Return (x, y) of the center of cell containing provided text 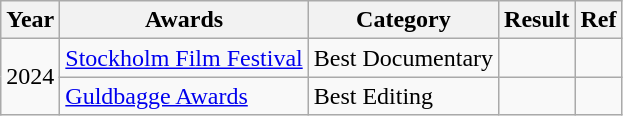
Best Editing (403, 96)
Ref (598, 20)
Year (30, 20)
Stockholm Film Festival (184, 58)
Guldbagge Awards (184, 96)
2024 (30, 77)
Awards (184, 20)
Category (403, 20)
Best Documentary (403, 58)
Result (537, 20)
